Return [X, Y] of the center of cell containing provided text 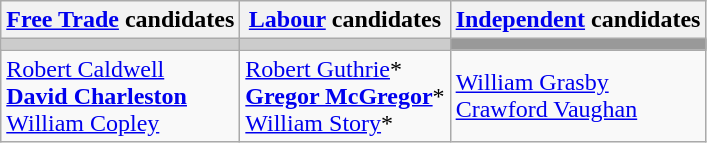
Robert Guthrie*Gregor McGregor*William Story* [345, 96]
Independent candidates [578, 20]
William GrasbyCrawford Vaughan [578, 96]
Labour candidates [345, 20]
Free Trade candidates [120, 20]
Robert CaldwellDavid CharlestonWilliam Copley [120, 96]
